Provide the [X, Y] coordinate of the cell's center where the given text is located.  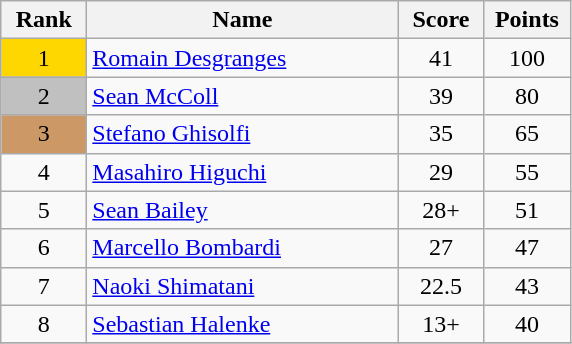
40 [527, 324]
Naoki Shimatani [242, 286]
Score [441, 20]
6 [44, 248]
Stefano Ghisolfi [242, 134]
Rank [44, 20]
80 [527, 96]
Points [527, 20]
29 [441, 172]
Sebastian Halenke [242, 324]
Sean McColl [242, 96]
4 [44, 172]
51 [527, 210]
Masahiro Higuchi [242, 172]
22.5 [441, 286]
8 [44, 324]
28+ [441, 210]
2 [44, 96]
27 [441, 248]
43 [527, 286]
47 [527, 248]
Sean Bailey [242, 210]
Romain Desgranges [242, 58]
35 [441, 134]
7 [44, 286]
41 [441, 58]
100 [527, 58]
55 [527, 172]
3 [44, 134]
65 [527, 134]
39 [441, 96]
Marcello Bombardi [242, 248]
Name [242, 20]
13+ [441, 324]
5 [44, 210]
1 [44, 58]
